For the text-containing cell, return its midpoint in (x, y) coordinate format. 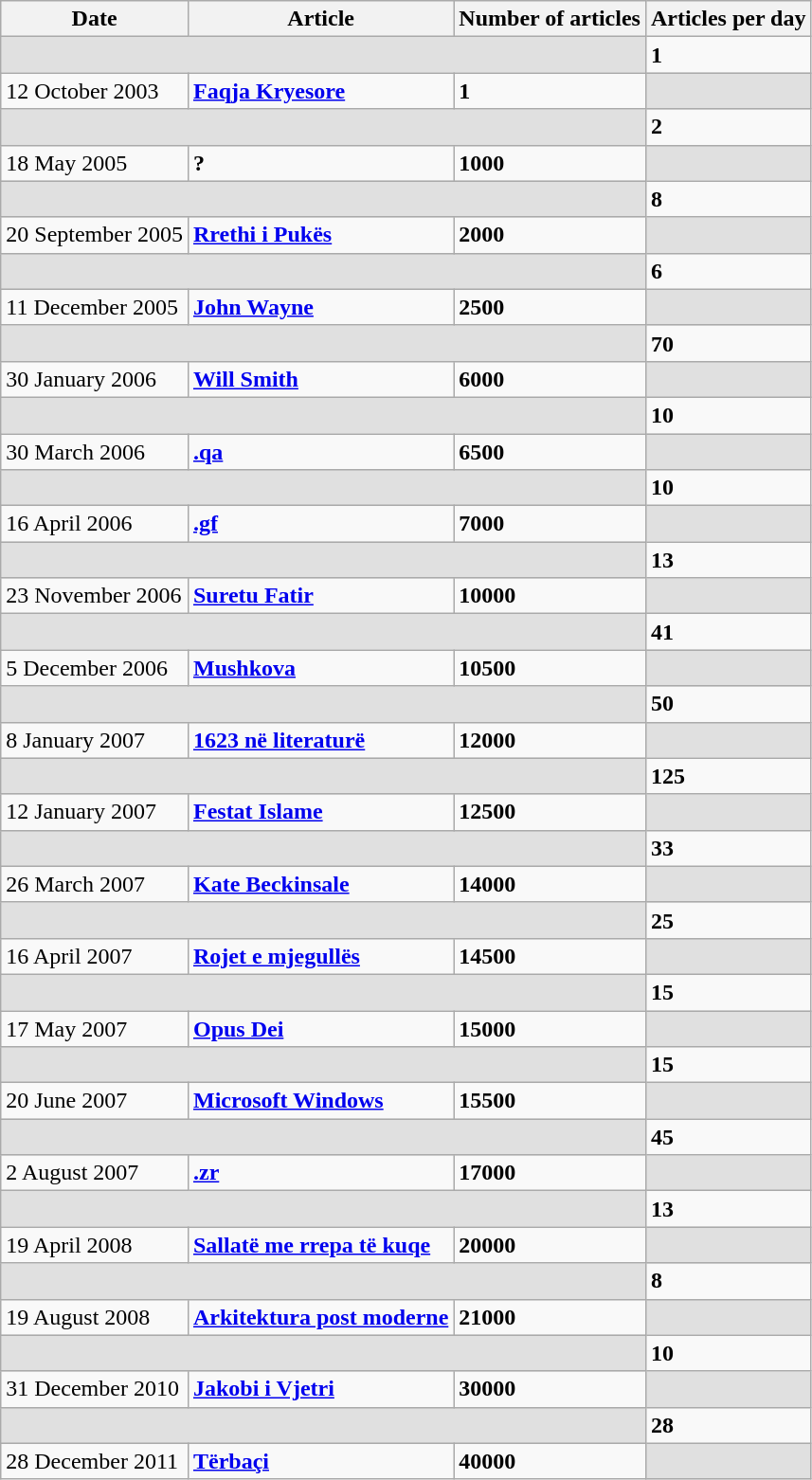
21000 (550, 1317)
12 January 2007 (95, 812)
10000 (550, 596)
12500 (550, 812)
1000 (550, 163)
26 March 2007 (95, 884)
6000 (550, 379)
Sallatë me rrepa të kuqe (320, 1245)
15500 (550, 1101)
5 December 2006 (95, 668)
125 (728, 776)
28 December 2011 (95, 1461)
25 (728, 920)
14500 (550, 956)
19 August 2008 (95, 1317)
12 October 2003 (95, 91)
Festat Islame (320, 812)
Mushkova (320, 668)
17 May 2007 (95, 1028)
7000 (550, 524)
Article (320, 19)
16 April 2006 (95, 524)
Suretu Fatir (320, 596)
20 June 2007 (95, 1101)
Number of articles (550, 19)
50 (728, 704)
28 (728, 1425)
.zr (320, 1173)
6500 (550, 452)
2 August 2007 (95, 1173)
19 April 2008 (95, 1245)
30000 (550, 1389)
20000 (550, 1245)
16 April 2007 (95, 956)
Faqja Kryesore (320, 91)
John Wayne (320, 307)
Articles per day (728, 19)
14000 (550, 884)
Rojet e mjegullës (320, 956)
30 January 2006 (95, 379)
Jakobi i Vjetri (320, 1389)
Kate Beckinsale (320, 884)
40000 (550, 1461)
41 (728, 632)
Rrethi i Pukës (320, 235)
30 March 2006 (95, 452)
2000 (550, 235)
23 November 2006 (95, 596)
31 December 2010 (95, 1389)
6 (728, 271)
12000 (550, 740)
Arkitektura post moderne (320, 1317)
70 (728, 343)
.gf (320, 524)
17000 (550, 1173)
Opus Dei (320, 1028)
2 (728, 127)
33 (728, 848)
15000 (550, 1028)
18 May 2005 (95, 163)
20 September 2005 (95, 235)
1623 në literaturë (320, 740)
? (320, 163)
11 December 2005 (95, 307)
Will Smith (320, 379)
.qa (320, 452)
Date (95, 19)
2500 (550, 307)
10500 (550, 668)
Tërbaçi (320, 1461)
Microsoft Windows (320, 1101)
8 January 2007 (95, 740)
45 (728, 1137)
